Determine the (X, Y) coordinate at the center of the cell enclosing the given text.  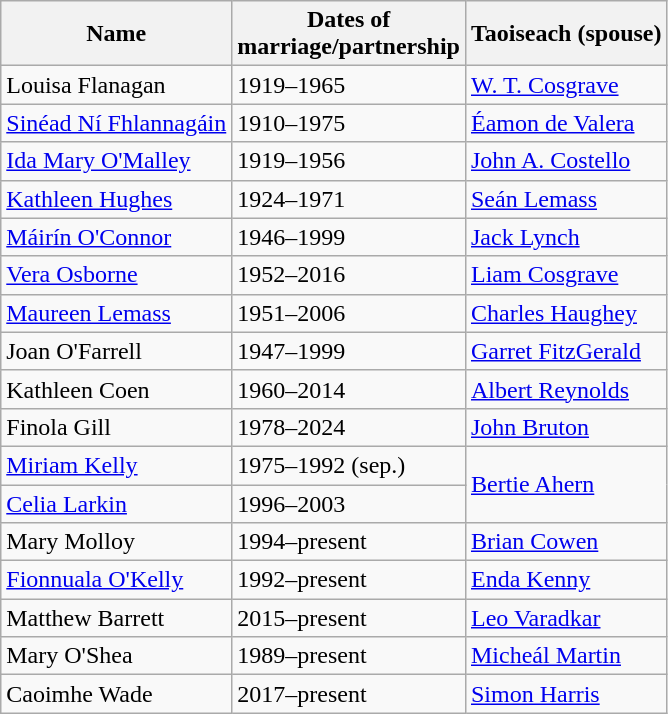
1994–present (349, 542)
Maureen Lemass (116, 313)
Finola Gill (116, 427)
Celia Larkin (116, 503)
1924–1971 (349, 199)
Albert Reynolds (566, 389)
Charles Haughey (566, 313)
Simon Harris (566, 694)
Éamon de Valera (566, 123)
Micheál Martin (566, 656)
1978–2024 (349, 427)
Liam Cosgrave (566, 275)
Sinéad Ní Fhlannagáin (116, 123)
1992–present (349, 580)
Mary O'Shea (116, 656)
Garret FitzGerald (566, 351)
Fionnuala O'Kelly (116, 580)
1919–1956 (349, 161)
Máirín O'Connor (116, 237)
Brian Cowen (566, 542)
Enda Kenny (566, 580)
Leo Varadkar (566, 618)
Ida Mary O'Malley (116, 161)
Miriam Kelly (116, 465)
Joan O'Farrell (116, 351)
Dates ofmarriage/partnership (349, 34)
Kathleen Hughes (116, 199)
1952–2016 (349, 275)
Caoimhe Wade (116, 694)
Kathleen Coen (116, 389)
Taoiseach (spouse) (566, 34)
2017–present (349, 694)
1947–1999 (349, 351)
Mary Molloy (116, 542)
1960–2014 (349, 389)
Louisa Flanagan (116, 85)
Matthew Barrett (116, 618)
John Bruton (566, 427)
1996–2003 (349, 503)
John A. Costello (566, 161)
2015–present (349, 618)
Jack Lynch (566, 237)
W. T. Cosgrave (566, 85)
Name (116, 34)
1975–1992 (sep.) (349, 465)
1910–1975 (349, 123)
1946–1999 (349, 237)
Bertie Ahern (566, 484)
1951–2006 (349, 313)
1919–1965 (349, 85)
1989–present (349, 656)
Seán Lemass (566, 199)
Vera Osborne (116, 275)
